Search for the cell housing the specified text and yield its [X, Y] center coordinate. 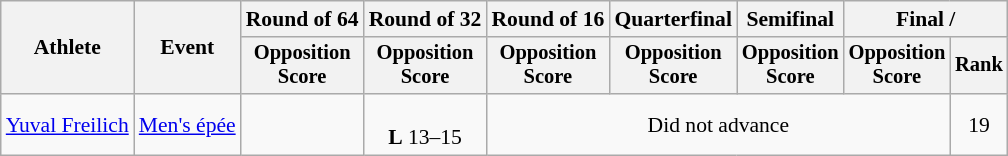
Round of 16 [548, 19]
L 13–15 [426, 124]
Athlete [68, 48]
Round of 32 [426, 19]
Final / [926, 19]
Semifinal [790, 19]
Quarterfinal [673, 19]
Event [188, 48]
Yuval Freilich [68, 124]
Did not advance [718, 124]
Rank [979, 66]
Men's épée [188, 124]
19 [979, 124]
Round of 64 [302, 19]
